Return [X, Y] of the center of cell containing provided text 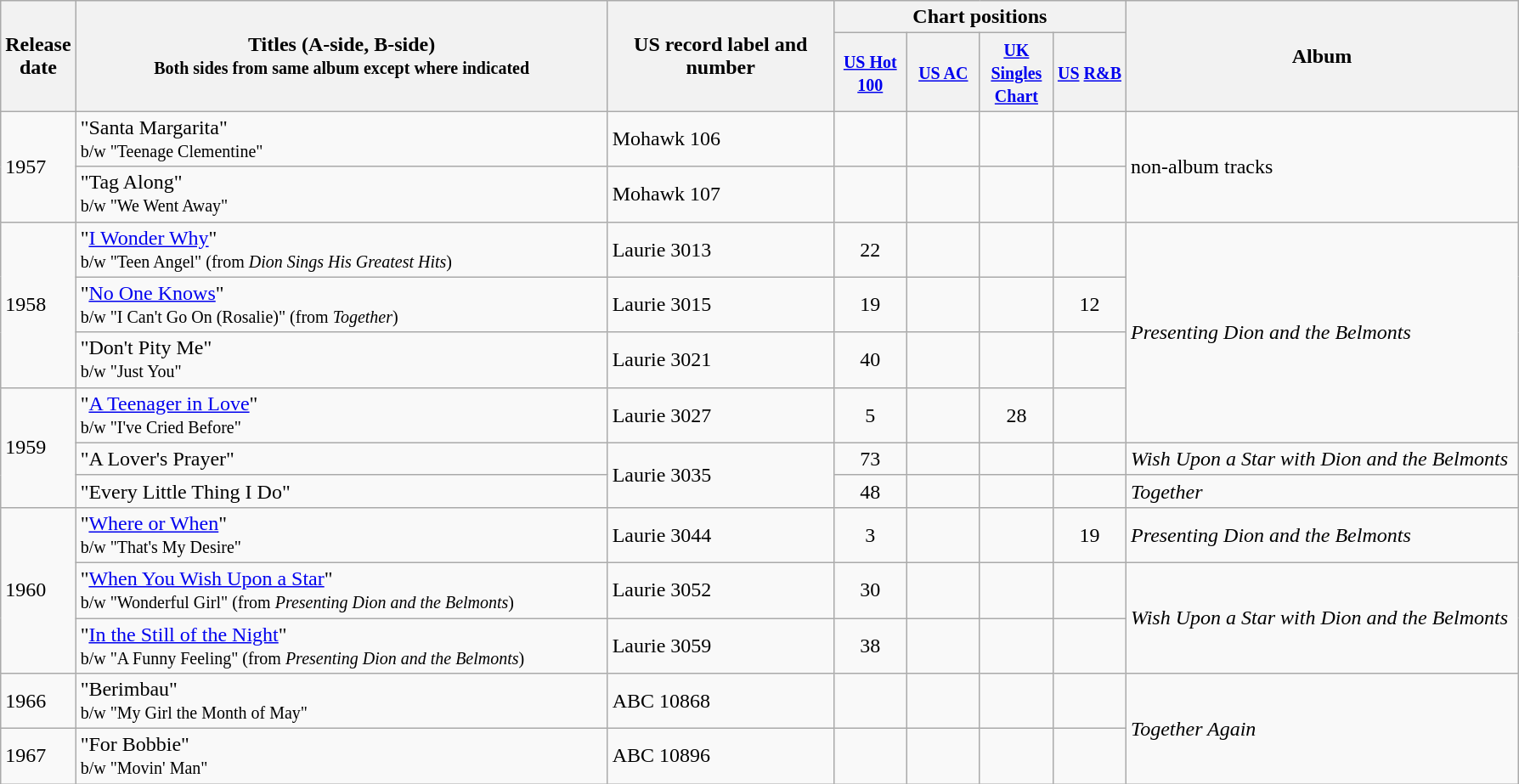
Laurie 3015 [720, 304]
22 [870, 250]
non-album tracks [1322, 166]
US Hot 100 [870, 72]
1960 [38, 589]
1967 [38, 756]
ABC 10868 [720, 702]
UK Singles Chart [1016, 72]
"Santa Margarita"b/w "Teenage Clementine" [342, 139]
"No One Knows"b/w "I Can't Go On (Rosalie)" (from Together) [342, 304]
28 [1016, 415]
Mohawk 106 [720, 139]
Laurie 3044 [720, 535]
Album [1322, 56]
Chart positions [980, 17]
1958 [38, 304]
3 [870, 535]
"For Bobbie"b/w "Movin' Man" [342, 756]
Laurie 3013 [720, 250]
ABC 10896 [720, 756]
"I Wonder Why"b/w "Teen Angel" (from Dion Sings His Greatest Hits) [342, 250]
"Every Little Thing I Do" [342, 491]
"In the Still of the Night"b/w "A Funny Feeling" (from Presenting Dion and the Belmonts) [342, 646]
5 [870, 415]
Together [1322, 491]
"When You Wish Upon a Star"b/w "Wonderful Girl" (from Presenting Dion and the Belmonts) [342, 589]
Laurie 3035 [720, 475]
40 [870, 360]
Release date [38, 56]
Laurie 3021 [720, 360]
1966 [38, 702]
Laurie 3052 [720, 589]
38 [870, 646]
"Where or When"b/w "That's My Desire" [342, 535]
"Tag Along"b/w "We Went Away" [342, 194]
Laurie 3027 [720, 415]
Together Again [1322, 729]
US AC [943, 72]
Laurie 3059 [720, 646]
"A Lover's Prayer" [342, 459]
12 [1089, 304]
30 [870, 589]
73 [870, 459]
1959 [38, 447]
"Berimbau"b/w "My Girl the Month of May" [342, 702]
1957 [38, 166]
48 [870, 491]
US record label and number [720, 56]
"Don't Pity Me"b/w "Just You" [342, 360]
"A Teenager in Love"b/w "I've Cried Before" [342, 415]
Titles (A-side, B-side)Both sides from same album except where indicated [342, 56]
Mohawk 107 [720, 194]
US R&B [1089, 72]
